Identify which cell holds the provided text, then report its [X, Y] central coordinate. 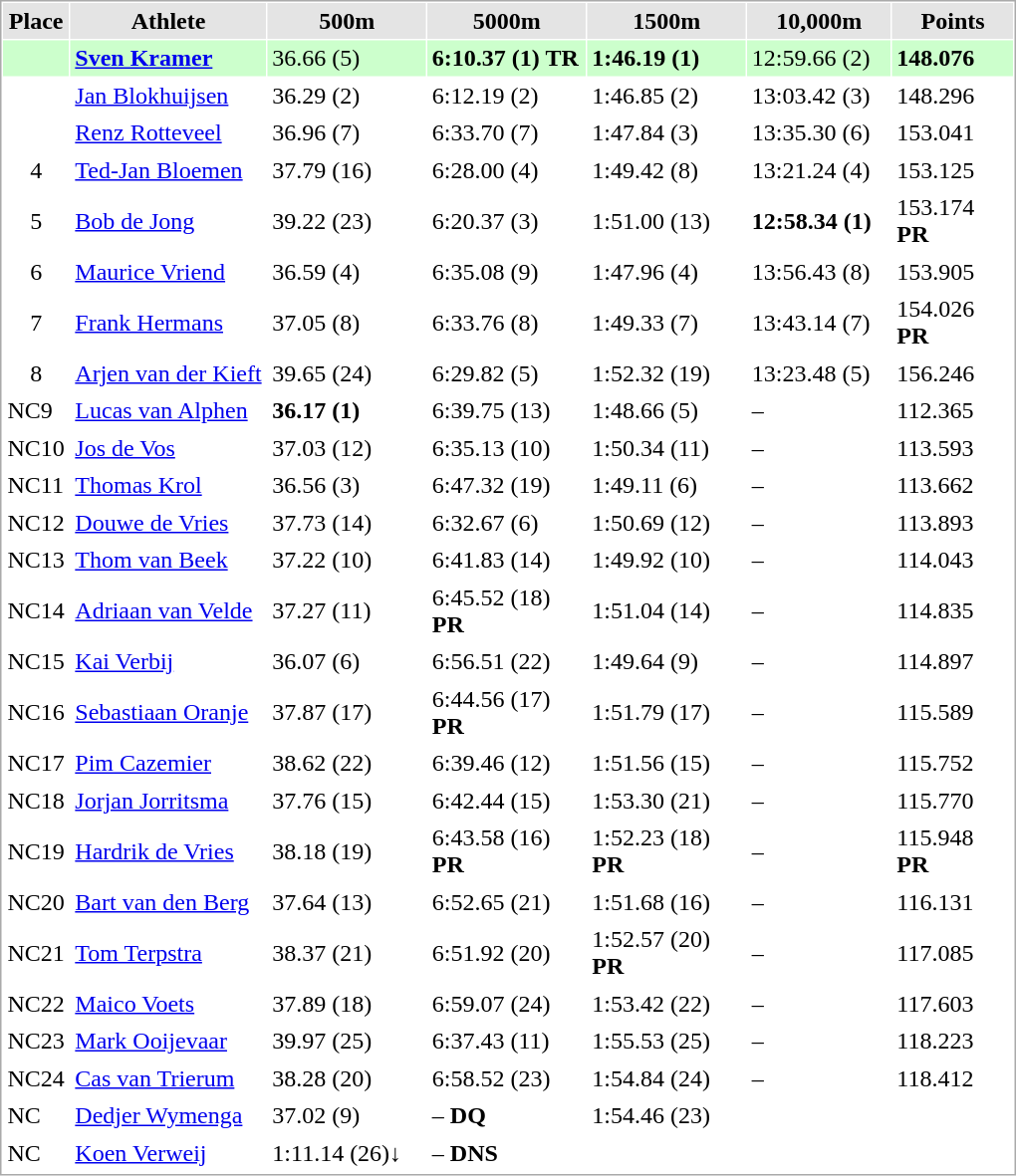
6:39.46 (12) [506, 763]
1:51.79 (17) [667, 713]
37.89 (18) [347, 1004]
NC17 [36, 763]
36.07 (6) [347, 661]
Athlete [168, 21]
1:51.68 (16) [667, 902]
1:11.14 (26)↓ [347, 1153]
39.22 (23) [347, 221]
Douwe de Vries [168, 523]
6:51.92 (20) [506, 954]
6:35.08 (9) [506, 272]
6:59.07 (24) [506, 1004]
NC19 [36, 852]
Bob de Jong [168, 221]
1:51.04 (14) [667, 611]
1:54.46 (23) [667, 1115]
Bart van den Berg [168, 902]
37.03 (12) [347, 448]
37.22 (10) [347, 560]
6:32.67 (6) [506, 523]
39.65 (24) [347, 373]
154.026 PR [953, 323]
1:47.96 (4) [667, 272]
Adriaan van Velde [168, 611]
37.27 (11) [347, 611]
500m [347, 21]
5000m [506, 21]
6:10.37 (1) TR [506, 58]
Jorjan Jorritsma [168, 801]
6:52.65 (21) [506, 902]
114.835 [953, 611]
115.752 [953, 763]
1:48.66 (5) [667, 410]
1:49.64 (9) [667, 661]
153.041 [953, 133]
Jos de Vos [168, 448]
6:12.19 (2) [506, 96]
1:53.42 (22) [667, 1004]
Sven Kramer [168, 58]
NC18 [36, 801]
Kai Verbij [168, 661]
116.131 [953, 902]
37.79 (16) [347, 170]
113.593 [953, 448]
115.770 [953, 801]
1:52.23 (18) PR [667, 852]
114.897 [953, 661]
1:53.30 (21) [667, 801]
36.96 (7) [347, 133]
117.603 [953, 1004]
Sebastiaan Oranje [168, 713]
36.17 (1) [347, 410]
118.412 [953, 1078]
153.125 [953, 170]
Thom van Beek [168, 560]
36.29 (2) [347, 96]
1:49.33 (7) [667, 323]
6 [36, 272]
NC20 [36, 902]
37.87 (17) [347, 713]
Mark Ooijevaar [168, 1042]
113.662 [953, 486]
1:55.53 (25) [667, 1042]
NC11 [36, 486]
6:33.76 (8) [506, 323]
Hardrik de Vries [168, 852]
112.365 [953, 410]
Arjen van der Kieft [168, 373]
1:52.57 (20) PR [667, 954]
13:23.48 (5) [819, 373]
13:43.14 (7) [819, 323]
Ted-Jan Bloemen [168, 170]
4 [36, 170]
6:43.58 (16) PR [506, 852]
Koen Verweij [168, 1153]
13:21.24 (4) [819, 170]
10,000m [819, 21]
NC16 [36, 713]
118.223 [953, 1042]
1:46.19 (1) [667, 58]
114.043 [953, 560]
13:56.43 (8) [819, 272]
6:44.56 (17) PR [506, 713]
Lucas van Alphen [168, 410]
148.296 [953, 96]
153.905 [953, 272]
148.076 [953, 58]
6:20.37 (3) [506, 221]
6:56.51 (22) [506, 661]
NC10 [36, 448]
37.64 (13) [347, 902]
6:39.75 (13) [506, 410]
115.948 PR [953, 852]
1:51.00 (13) [667, 221]
NC22 [36, 1004]
37.73 (14) [347, 523]
6:42.44 (15) [506, 801]
39.97 (25) [347, 1042]
1:50.34 (11) [667, 448]
37.05 (8) [347, 323]
Cas van Trierum [168, 1078]
NC14 [36, 611]
1:49.11 (6) [667, 486]
Tom Terpstra [168, 954]
1500m [667, 21]
6:37.43 (11) [506, 1042]
13:35.30 (6) [819, 133]
Frank Hermans [168, 323]
36.59 (4) [347, 272]
38.28 (20) [347, 1078]
36.56 (3) [347, 486]
1:54.84 (24) [667, 1078]
NC13 [36, 560]
113.893 [953, 523]
Maurice Vriend [168, 272]
NC21 [36, 954]
NC23 [36, 1042]
6:29.82 (5) [506, 373]
1:52.32 (19) [667, 373]
12:59.66 (2) [819, 58]
6:33.70 (7) [506, 133]
Renz Rotteveel [168, 133]
Dedjer Wymenga [168, 1115]
– DQ [506, 1115]
6:45.52 (18) PR [506, 611]
115.589 [953, 713]
6:58.52 (23) [506, 1078]
156.246 [953, 373]
117.085 [953, 954]
5 [36, 221]
38.62 (22) [347, 763]
Thomas Krol [168, 486]
38.18 (19) [347, 852]
6:35.13 (10) [506, 448]
Place [36, 21]
1:51.56 (15) [667, 763]
Jan Blokhuijsen [168, 96]
1:49.42 (8) [667, 170]
13:03.42 (3) [819, 96]
1:50.69 (12) [667, 523]
1:49.92 (10) [667, 560]
37.76 (15) [347, 801]
NC24 [36, 1078]
1:46.85 (2) [667, 96]
153.174 PR [953, 221]
1:47.84 (3) [667, 133]
NC12 [36, 523]
Pim Cazemier [168, 763]
NC15 [36, 661]
Points [953, 21]
Maico Voets [168, 1004]
37.02 (9) [347, 1115]
38.37 (21) [347, 954]
7 [36, 323]
6:28.00 (4) [506, 170]
8 [36, 373]
NC9 [36, 410]
6:41.83 (14) [506, 560]
12:58.34 (1) [819, 221]
– DNS [506, 1153]
36.66 (5) [347, 58]
6:47.32 (19) [506, 486]
